Locate the cell with the specified text and output its (x, y) center coordinate. 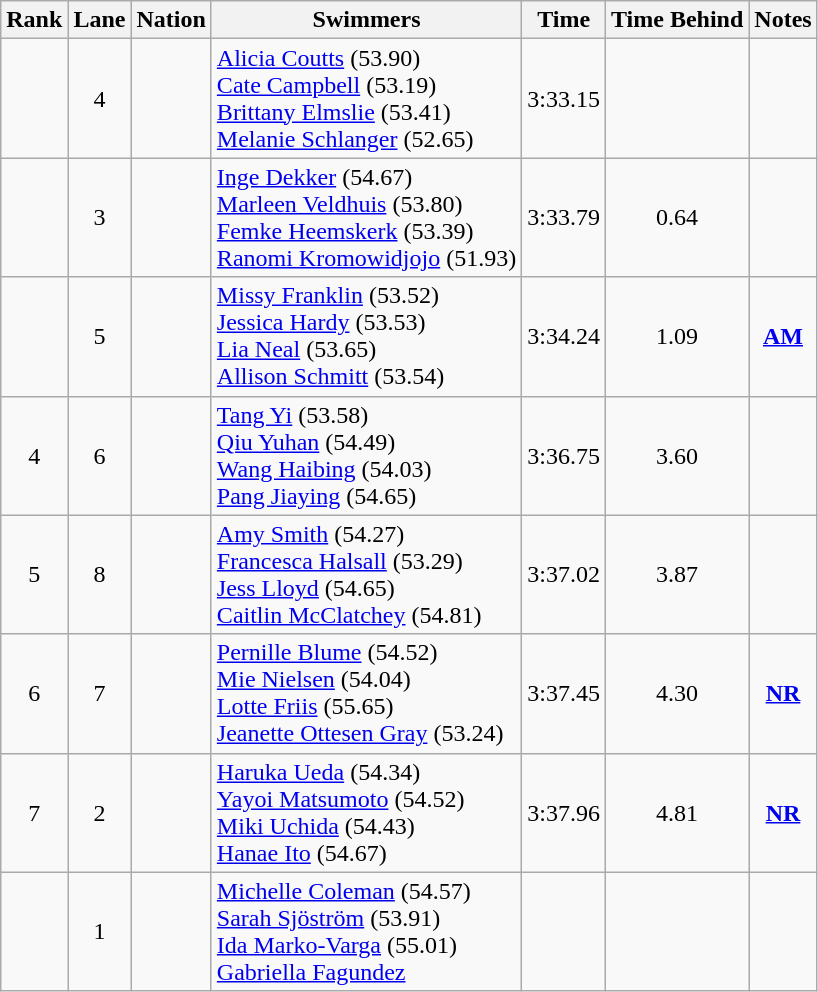
3 (100, 218)
Time (564, 20)
1 (100, 932)
Notes (783, 20)
Rank (34, 20)
Michelle Coleman (54.57)Sarah Sjöström (53.91)Ida Marko-Varga (55.01)Gabriella Fagundez (366, 932)
1.09 (676, 336)
3:33.79 (564, 218)
AM (783, 336)
Pernille Blume (54.52)Mie Nielsen (54.04)Lotte Friis (55.65) Jeanette Ottesen Gray (53.24) (366, 694)
3:33.15 (564, 98)
0.64 (676, 218)
8 (100, 574)
Amy Smith (54.27)Francesca Halsall (53.29)Jess Lloyd (54.65)Caitlin McClatchey (54.81) (366, 574)
Time Behind (676, 20)
Haruka Ueda (54.34)Yayoi Matsumoto (54.52)Miki Uchida (54.43)Hanae Ito (54.67) (366, 812)
3:36.75 (564, 456)
Inge Dekker (54.67)Marleen Veldhuis (53.80)Femke Heemskerk (53.39)Ranomi Kromowidjojo (51.93) (366, 218)
Lane (100, 20)
3:37.45 (564, 694)
Nation (171, 20)
3:37.96 (564, 812)
Swimmers (366, 20)
Alicia Coutts (53.90)Cate Campbell (53.19)Brittany Elmslie (53.41)Melanie Schlanger (52.65) (366, 98)
3:37.02 (564, 574)
4.81 (676, 812)
3.87 (676, 574)
Tang Yi (53.58)Qiu Yuhan (54.49)Wang Haibing (54.03)Pang Jiaying (54.65) (366, 456)
3:34.24 (564, 336)
Missy Franklin (53.52)Jessica Hardy (53.53)Lia Neal (53.65)Allison Schmitt (53.54) (366, 336)
3.60 (676, 456)
4.30 (676, 694)
2 (100, 812)
